Extract the (x, y) coordinate from the center of the cell holding the provided text.  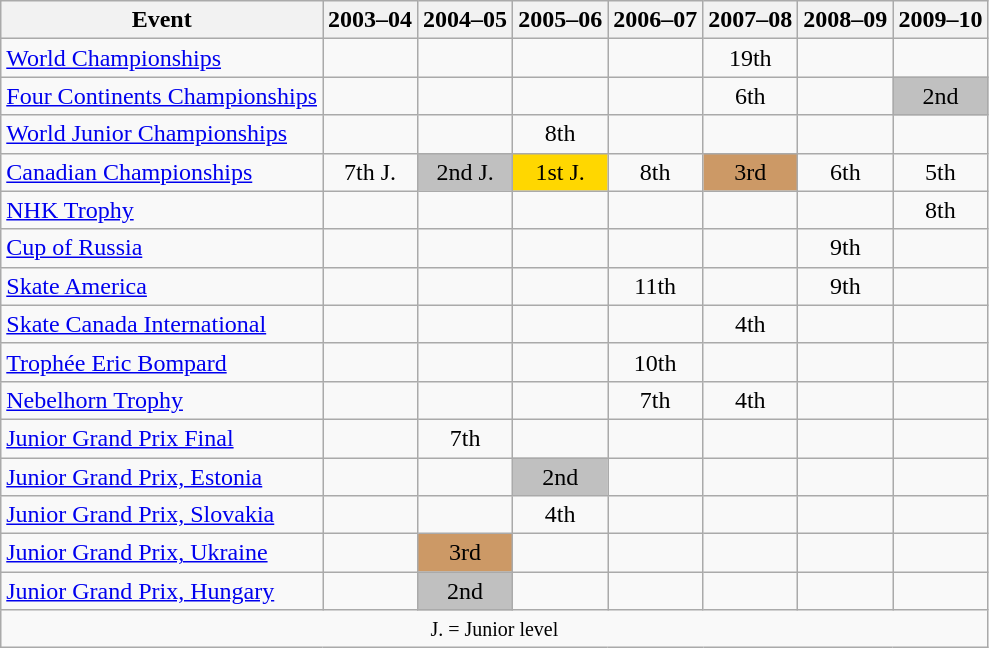
Junior Grand Prix, Estonia (162, 477)
10th (656, 362)
Event (162, 20)
Skate America (162, 286)
2008–09 (846, 20)
NHK Trophy (162, 210)
Cup of Russia (162, 248)
5th (940, 172)
Canadian Championships (162, 172)
Skate Canada International (162, 324)
Nebelhorn Trophy (162, 400)
Trophée Eric Bompard (162, 362)
Junior Grand Prix, Hungary (162, 591)
11th (656, 286)
7th J. (370, 172)
J. = Junior level (494, 629)
2nd J. (466, 172)
Junior Grand Prix, Ukraine (162, 553)
2004–05 (466, 20)
World Championships (162, 58)
2006–07 (656, 20)
2009–10 (940, 20)
Four Continents Championships (162, 96)
Junior Grand Prix, Slovakia (162, 515)
19th (750, 58)
2005–06 (560, 20)
2003–04 (370, 20)
World Junior Championships (162, 134)
1st J. (560, 172)
2007–08 (750, 20)
Junior Grand Prix Final (162, 438)
